Identify which cell holds the provided text, then report its (x, y) central coordinate. 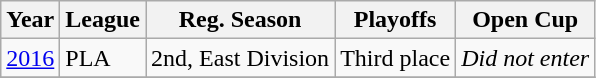
PLA (103, 58)
Playoffs (396, 20)
Reg. Season (240, 20)
2016 (30, 58)
2nd, East Division (240, 58)
Third place (396, 58)
Did not enter (526, 58)
Open Cup (526, 20)
League (103, 20)
Year (30, 20)
